Return the (X, Y) coordinate for the center point of the cell that contains the specified text.  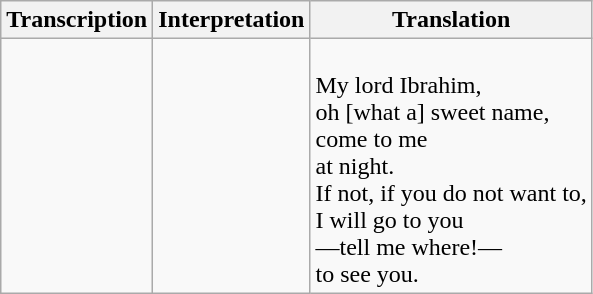
Transcription (77, 20)
Interpretation (232, 20)
My lord Ibrahim,oh [what a] sweet name,come to meat night.If not, if you do not want to,I will go to you—tell me where!—to see you. (451, 166)
Translation (451, 20)
